Provide the (x, y) coordinate of the cell's center where the given text is located.  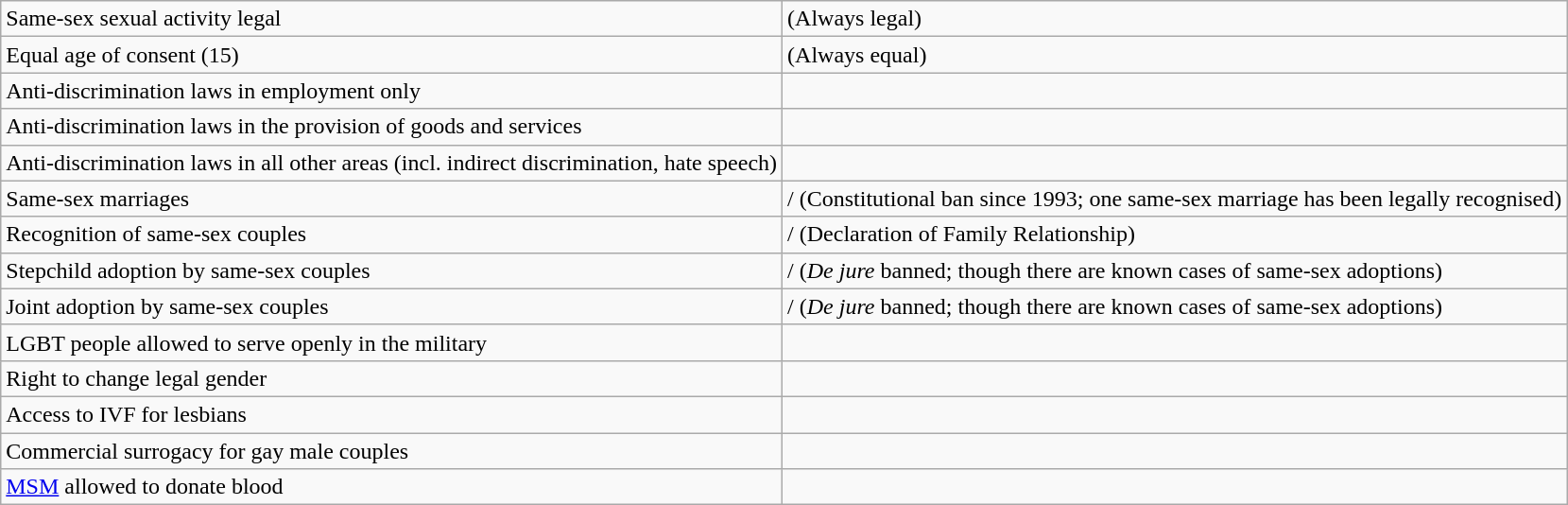
Anti-discrimination laws in the provision of goods and services (391, 127)
LGBT people allowed to serve openly in the military (391, 342)
Commercial surrogacy for gay male couples (391, 451)
Same-sex sexual activity legal (391, 19)
Stepchild adoption by same-sex couples (391, 270)
Anti-discrimination laws in all other areas (incl. indirect discrimination, hate speech) (391, 163)
MSM allowed to donate blood (391, 487)
/ (Declaration of Family Relationship) (1175, 235)
(Always legal) (1175, 19)
Right to change legal gender (391, 378)
/ (Constitutional ban since 1993; one same-sex marriage has been legally recognised) (1175, 199)
Joint adoption by same-sex couples (391, 306)
Anti-discrimination laws in employment only (391, 91)
Recognition of same-sex couples (391, 235)
Same-sex marriages (391, 199)
(Always equal) (1175, 55)
Equal age of consent (15) (391, 55)
Access to IVF for lesbians (391, 414)
